Provide the (X, Y) coordinate of the cell's center where the given text is located.  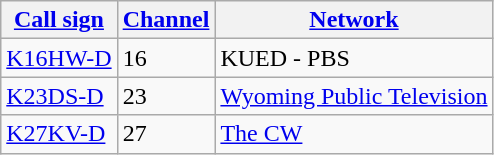
Wyoming Public Television (354, 96)
16 (166, 58)
23 (166, 96)
Call sign (59, 20)
The CW (354, 134)
K27KV-D (59, 134)
KUED - PBS (354, 58)
K16HW-D (59, 58)
K23DS-D (59, 96)
Network (354, 20)
Channel (166, 20)
27 (166, 134)
